Identify which cell holds the provided text, then report its [x, y] central coordinate. 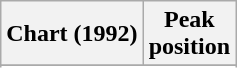
Chart (1992) [72, 34]
Peakposition [189, 34]
